Return the (X, Y) coordinate for the center point of the cell that contains the specified text.  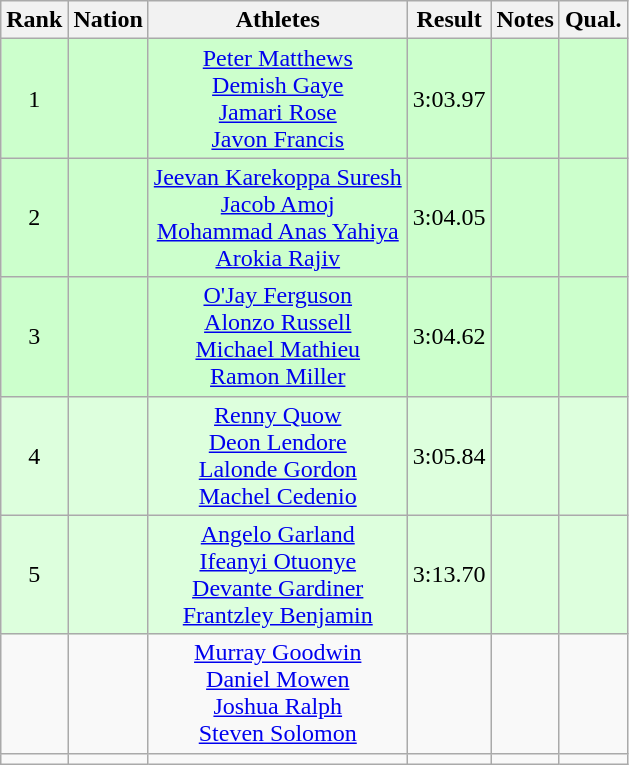
Peter MatthewsDemish GayeJamari RoseJavon Francis (278, 98)
4 (34, 456)
2 (34, 218)
1 (34, 98)
Qual. (593, 20)
Murray GoodwinDaniel MowenJoshua RalphSteven Solomon (278, 694)
O'Jay FergusonAlonzo RussellMichael MathieuRamon Miller (278, 336)
Rank (34, 20)
3 (34, 336)
Notes (525, 20)
3:04.62 (449, 336)
Renny QuowDeon LendoreLalonde GordonMachel Cedenio (278, 456)
3:13.70 (449, 574)
Athletes (278, 20)
Nation (108, 20)
3:05.84 (449, 456)
Result (449, 20)
3:03.97 (449, 98)
Angelo GarlandIfeanyi OtuonyeDevante GardinerFrantzley Benjamin (278, 574)
3:04.05 (449, 218)
Jeevan Karekoppa SureshJacob AmojMohammad Anas YahiyaArokia Rajiv (278, 218)
5 (34, 574)
